Scan for the cell matching the given text and deliver its (X, Y) coordinate at center. 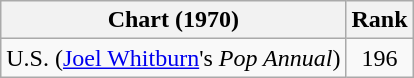
Chart (1970) (174, 20)
U.S. (Joel Whitburn's Pop Annual) (174, 58)
Rank (380, 20)
196 (380, 58)
